Locate the cell with the specified text and output its (X, Y) center coordinate. 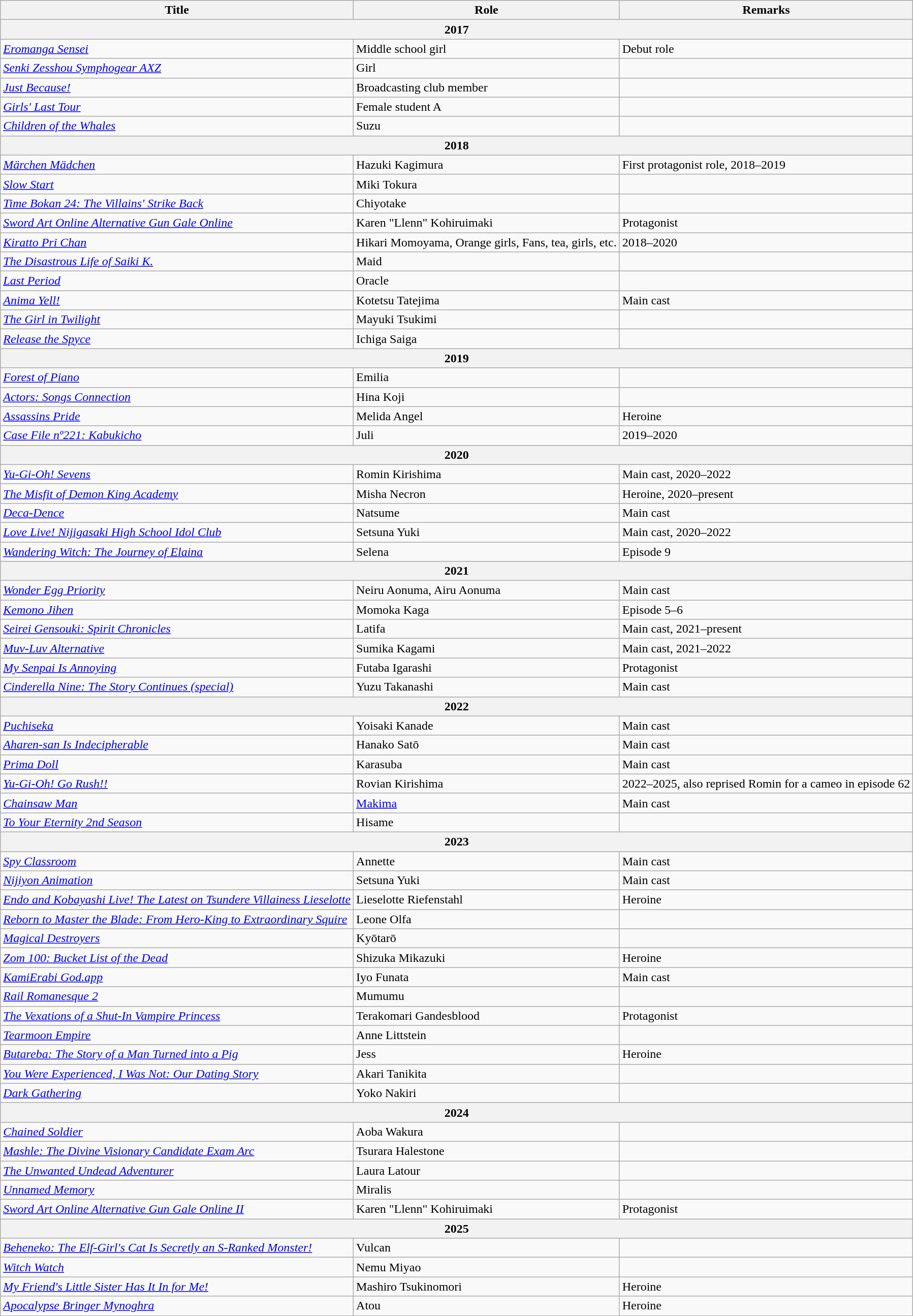
Ichiga Saiga (487, 339)
Mashle: The Divine Visionary Candidate Exam Arc (177, 1151)
Cinderella Nine: The Story Continues (special) (177, 687)
Girl (487, 68)
Iyo Funata (487, 977)
Yuzu Takanashi (487, 687)
Akari Tanikita (487, 1074)
Forest of Piano (177, 378)
Yu-Gi-Oh! Sevens (177, 474)
Maid (487, 262)
Prima Doll (177, 764)
Hazuki Kagimura (487, 165)
Yu-Gi-Oh! Go Rush!! (177, 784)
Sword Art Online Alternative Gun Gale Online (177, 223)
Anne Littstein (487, 1035)
Natsume (487, 513)
Juli (487, 435)
Apocalypse Bringer Mynoghra (177, 1306)
Unnamed Memory (177, 1190)
Female student A (487, 107)
Annette (487, 861)
My Senpai Is Annoying (177, 668)
Tsurara Halestone (487, 1151)
Sword Art Online Alternative Gun Gale Online II (177, 1209)
Leone Olfa (487, 919)
KamiErabi God.app (177, 977)
Role (487, 10)
Rail Romanesque 2 (177, 996)
Rovian Kirishima (487, 784)
2025 (457, 1229)
Karasuba (487, 764)
The Unwanted Undead Adventurer (177, 1170)
Wandering Witch: The Journey of Elaina (177, 551)
Tearmoon Empire (177, 1035)
2018 (457, 145)
Miki Tokura (487, 184)
Episode 9 (766, 551)
Hanako Satō (487, 745)
2018–2020 (766, 242)
Title (177, 10)
2019–2020 (766, 435)
Makima (487, 803)
Kyōtarō (487, 938)
Heroine, 2020–present (766, 493)
Hikari Momoyama, Orange girls, Fans, tea, girls, etc. (487, 242)
Futaba Igarashi (487, 668)
Spy Classroom (177, 861)
Hina Koji (487, 397)
2019 (457, 358)
The Girl in Twilight (177, 320)
The Disastrous Life of Saiki K. (177, 262)
Selena (487, 551)
You Were Experienced, I Was Not: Our Dating Story (177, 1074)
Actors: Songs Connection (177, 397)
First protagonist role, 2018–2019 (766, 165)
Wonder Egg Priority (177, 590)
2020 (457, 455)
Terakomari Gandesblood (487, 1016)
Laura Latour (487, 1170)
Nemu Miyao (487, 1267)
Melida Angel (487, 416)
Main cast, 2021–present (766, 629)
2022 (457, 706)
Remarks (766, 10)
Aoba Wakura (487, 1132)
Suzu (487, 126)
Witch Watch (177, 1267)
Reborn to Master the Blade: From Hero-King to Extraordinary Squire (177, 919)
Mumumu (487, 996)
Yoko Nakiri (487, 1093)
Anima Yell! (177, 300)
Kiratto Pri Chan (177, 242)
2024 (457, 1112)
Lieselotte Riefenstahl (487, 900)
Misha Necron (487, 493)
2017 (457, 29)
Slow Start (177, 184)
Mayuki Tsukimi (487, 320)
Senki Zesshou Symphogear AXZ (177, 68)
Beheneko: The Elf-Girl's Cat Is Secretly an S-Ranked Monster! (177, 1248)
Vulcan (487, 1248)
Broadcasting club member (487, 87)
Debut role (766, 49)
Assassins Pride (177, 416)
Aharen-san Is Indecipherable (177, 745)
2021 (457, 571)
My Friend's Little Sister Has It In for Me! (177, 1287)
Butareba: The Story of a Man Turned into a Pig (177, 1054)
Mashiro Tsukinomori (487, 1287)
Chiyotake (487, 203)
Atou (487, 1306)
Last Period (177, 281)
Muv-Luv Alternative (177, 648)
Zom 100: Bucket List of the Dead (177, 958)
Endo and Kobayashi Live! The Latest on Tsundere Villainess Lieselotte (177, 900)
Miralis (487, 1190)
Chained Soldier (177, 1132)
Nijiyon Animation (177, 881)
Chainsaw Man (177, 803)
Shizuka Mikazuki (487, 958)
Main cast, 2021–2022 (766, 648)
Deca-Dence (177, 513)
Oracle (487, 281)
Case File nº221: Kabukicho (177, 435)
Märchen Mädchen (177, 165)
To Your Eternity 2nd Season (177, 822)
Romin Kirishima (487, 474)
Middle school girl (487, 49)
Momoka Kaga (487, 610)
Children of the Whales (177, 126)
Kemono Jihen (177, 610)
Jess (487, 1054)
The Vexations of a Shut-In Vampire Princess (177, 1016)
Episode 5–6 (766, 610)
Time Bokan 24: The Villains' Strike Back (177, 203)
The Misfit of Demon King Academy (177, 493)
Latifa (487, 629)
Girls' Last Tour (177, 107)
Magical Destroyers (177, 938)
Yoisaki Kanade (487, 726)
Kotetsu Tatejima (487, 300)
Eromanga Sensei (177, 49)
Puchiseka (177, 726)
Neiru Aonuma, Airu Aonuma (487, 590)
Just Because! (177, 87)
Dark Gathering (177, 1093)
Release the Spyce (177, 339)
Love Live! Nijigasaki High School Idol Club (177, 532)
2022–2025, also reprised Romin for a cameo in episode 62 (766, 784)
2023 (457, 841)
Emilia (487, 378)
Hisame (487, 822)
Sumika Kagami (487, 648)
Seirei Gensouki: Spirit Chronicles (177, 629)
